Extract the [X, Y] coordinate from the center of the cell holding the provided text.  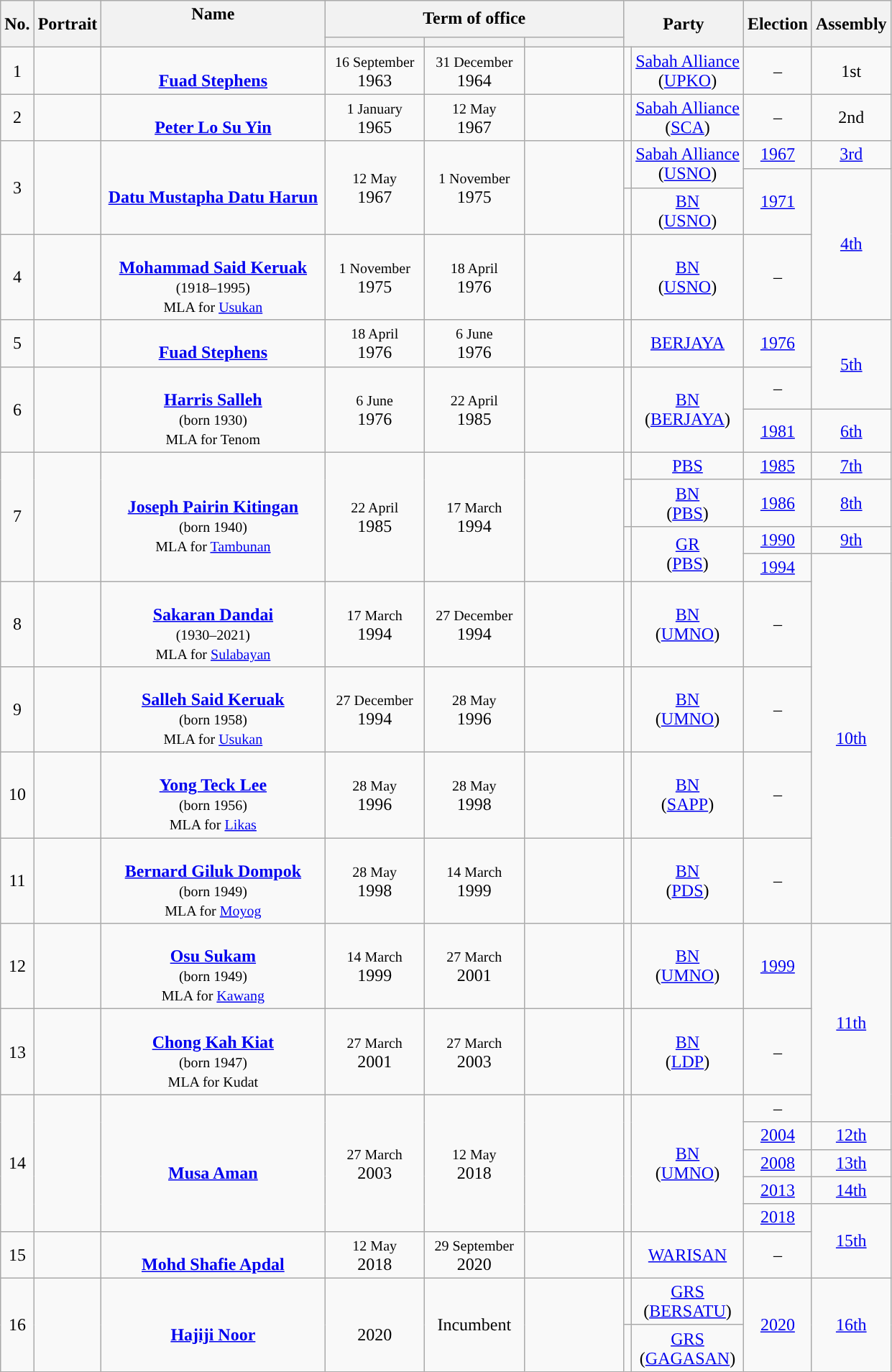
1971 [778, 201]
Joseph Pairin Kitingan(born 1940)MLA for Tambunan [213, 516]
Name [213, 24]
16 September1963 [375, 70]
4th [851, 244]
10 [17, 795]
GRS(GAGASAN) [688, 1348]
2008 [778, 1163]
Musa Aman [213, 1163]
Yong Teck Lee(born 1956)MLA for Likas [213, 795]
11 [17, 881]
1986 [778, 503]
Sakaran Dandai(1930–2021)MLA for Sulabayan [213, 624]
15th [851, 1240]
GRS(BERSATU) [688, 1301]
2 [17, 118]
Harris Salleh(born 1930)MLA for Tenom [213, 410]
2nd [851, 118]
Chong Kah Kiat(born 1947)MLA for Kudat [213, 1052]
BN(PBS) [688, 503]
GR(PBS) [688, 553]
14th [851, 1190]
8th [851, 503]
4 [17, 277]
Hajiji Noor [213, 1325]
1 [17, 70]
Sabah Alliance(USNO) [688, 164]
7 [17, 516]
13th [851, 1163]
31 December1964 [474, 70]
6th [851, 431]
2004 [778, 1136]
Sabah Alliance(UPKO) [688, 70]
No. [17, 24]
Mohd Shafie Apdal [213, 1255]
11th [851, 1023]
1985 [778, 466]
PBS [688, 466]
1976 [778, 344]
BERJAYA [688, 344]
15 [17, 1255]
16th [851, 1325]
13 [17, 1052]
Term of office [474, 19]
1981 [778, 431]
2018 [778, 1217]
16 [17, 1325]
8 [17, 624]
5 [17, 344]
29 September2020 [474, 1255]
12 [17, 966]
BN(PDS) [688, 881]
Osu Sukam(born 1949)MLA for Kawang [213, 966]
1990 [778, 540]
1st [851, 70]
Assembly [851, 24]
9th [851, 540]
1 January1965 [375, 118]
Party [684, 24]
Mohammad Said Keruak(1918–1995)MLA for Usukan [213, 277]
7th [851, 466]
Incumbent [474, 1325]
12th [851, 1136]
Bernard Giluk Dompok(born 1949)MLA for Moyog [213, 881]
Salleh Said Keruak(born 1958)MLA for Usukan [213, 710]
3 [17, 188]
Election [778, 24]
9 [17, 710]
Portrait [68, 24]
3rd [851, 155]
10th [851, 738]
1999 [778, 966]
WARISAN [688, 1255]
BN(LDP) [688, 1052]
14 [17, 1163]
1967 [778, 155]
2013 [778, 1190]
BN(SAPP) [688, 795]
Peter Lo Su Yin [213, 118]
Sabah Alliance(SCA) [688, 118]
1994 [778, 567]
Datu Mustapha Datu Harun [213, 188]
6 [17, 410]
BN(BERJAYA) [688, 410]
5th [851, 365]
